Provide the (X, Y) coordinate of the cell's center where the given text is located.  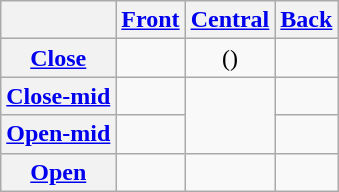
Open (58, 172)
Front (150, 20)
Open-mid (58, 134)
Close-mid (58, 96)
Central (230, 20)
() (230, 58)
Back (306, 20)
Close (58, 58)
